Detect which cell encompasses the target text, then output its [X, Y] center coordinate. 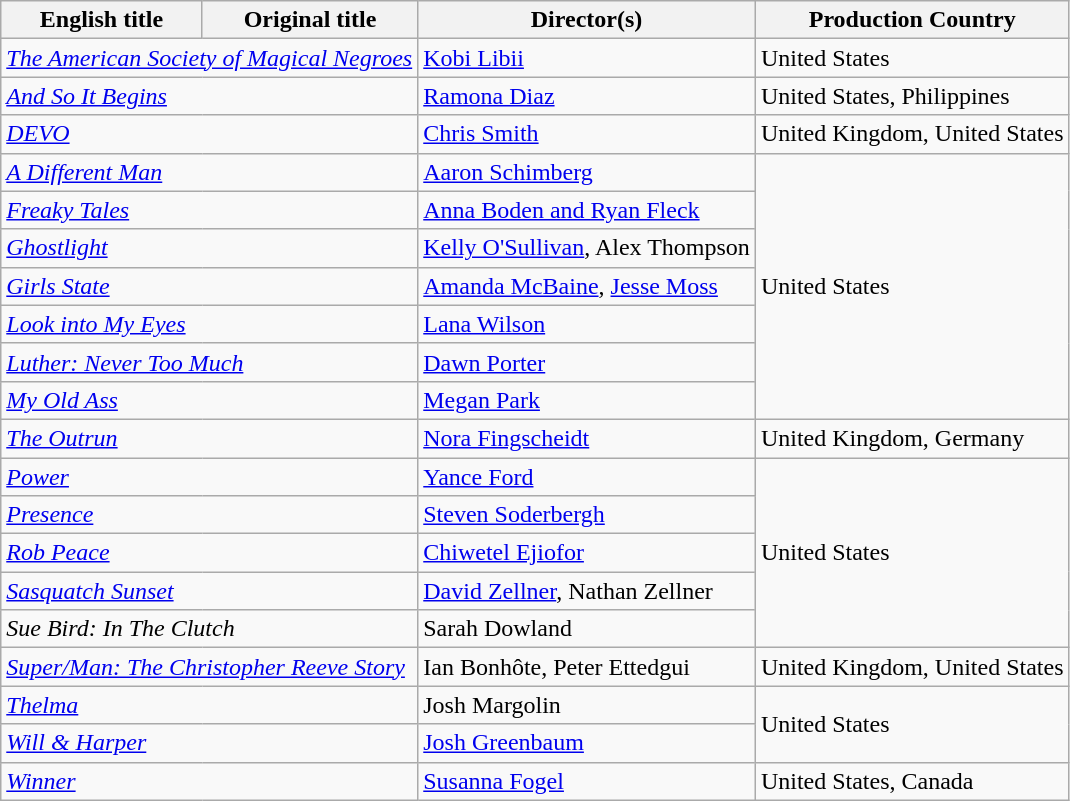
Winner [210, 781]
And So It Begins [210, 96]
Anna Boden and Ryan Fleck [587, 210]
The American Society of Magical Negroes [210, 58]
Nora Fingscheidt [587, 438]
Girls State [210, 286]
United States, Canada [912, 781]
Aaron Schimberg [587, 172]
Amanda McBaine, Jesse Moss [587, 286]
Chiwetel Ejiofor [587, 553]
Ian Bonhôte, Peter Ettedgui [587, 667]
Production Country [912, 20]
Sarah Dowland [587, 629]
My Old Ass [210, 400]
Look into My Eyes [210, 324]
Luther: Never Too Much [210, 362]
Josh Margolin [587, 705]
Kobi Libii [587, 58]
Dawn Porter [587, 362]
Director(s) [587, 20]
Thelma [210, 705]
Steven Soderbergh [587, 515]
David Zellner, Nathan Zellner [587, 591]
A Different Man [210, 172]
Original title [310, 20]
Power [210, 477]
Ramona Diaz [587, 96]
Susanna Fogel [587, 781]
Josh Greenbaum [587, 743]
Sasquatch Sunset [210, 591]
The Outrun [210, 438]
Lana Wilson [587, 324]
Ghostlight [210, 248]
Rob Peace [210, 553]
Will & Harper [210, 743]
English title [102, 20]
Super/Man: The Christopher Reeve Story [210, 667]
Presence [210, 515]
Chris Smith [587, 134]
Kelly O'Sullivan, Alex Thompson [587, 248]
United States, Philippines [912, 96]
Freaky Tales [210, 210]
United Kingdom, Germany [912, 438]
Sue Bird: In The Clutch [210, 629]
DEVO [210, 134]
Yance Ford [587, 477]
Megan Park [587, 400]
